For the text-containing cell, return its midpoint in (X, Y) coordinate format. 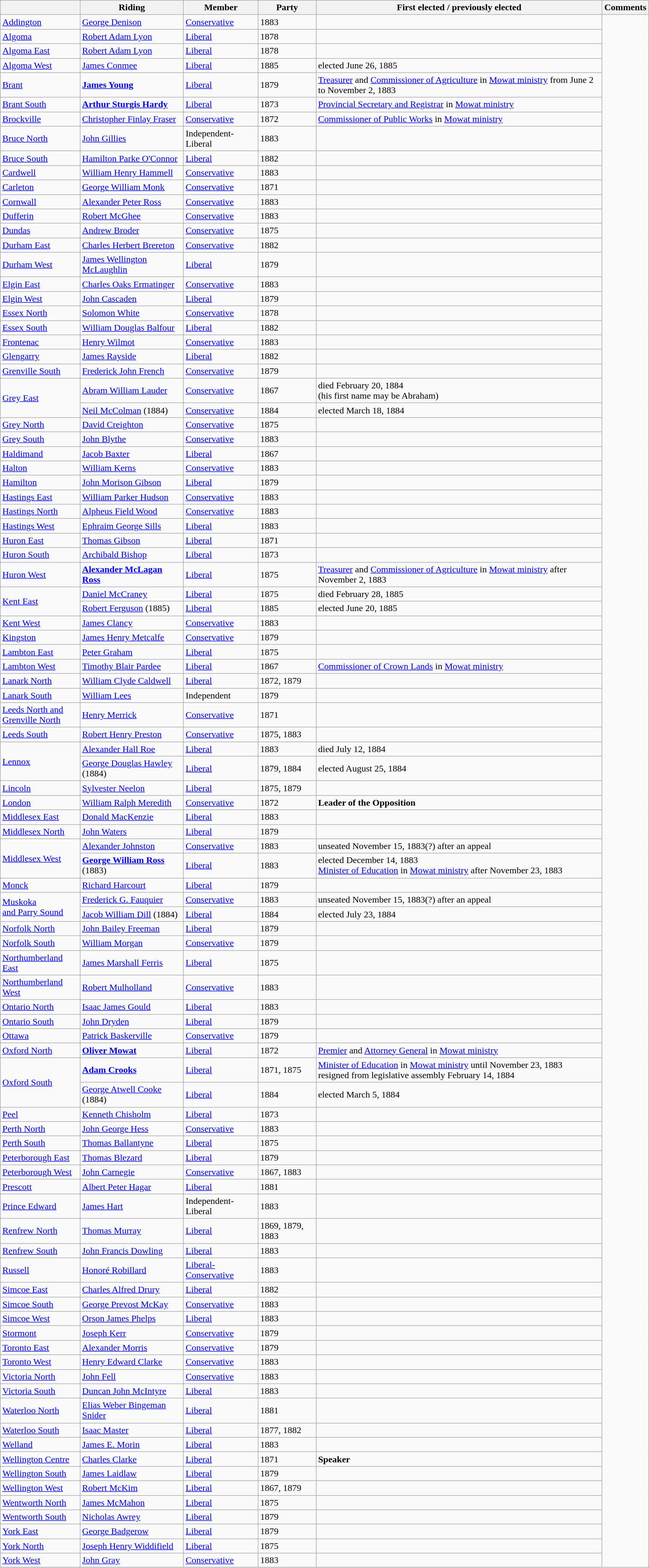
Waterloo North (40, 1411)
Simcoe West (40, 1319)
Middlesex North (40, 832)
Liberal-Conservative (221, 1270)
George Badgerow (132, 1532)
William Clyde Caldwell (132, 681)
Richard Harcourt (132, 885)
John Fell (132, 1376)
Russell (40, 1270)
David Creighton (132, 424)
Waterloo South (40, 1430)
Alexander Peter Ross (132, 202)
Robert Henry Preston (132, 735)
Huron West (40, 575)
Ontario South (40, 1022)
Grey East (40, 398)
Charles Herbert Brereton (132, 245)
James Rayside (132, 356)
George Douglas Hawley (1884) (132, 768)
Dundas (40, 231)
Joseph Henry Widdifield (132, 1546)
elected June 26, 1885 (459, 65)
Peel (40, 1114)
Lanark North (40, 681)
Northumberland West (40, 987)
John Gillies (132, 138)
Robert McKim (132, 1488)
Norfolk South (40, 943)
James Hart (132, 1206)
Perth North (40, 1129)
elected March 18, 1884 (459, 410)
George William Monk (132, 187)
Robert Ferguson (1885) (132, 608)
Robert McGhee (132, 216)
Dufferin (40, 216)
York West (40, 1560)
Ottawa (40, 1036)
Oxford South (40, 1082)
Prescott (40, 1186)
Orson James Phelps (132, 1319)
Treasurer and Commissioner of Agriculture in Mowat ministry after November 2, 1883 (459, 575)
Wellington South (40, 1473)
Member (221, 8)
Abram William Lauder (132, 391)
James Laidlaw (132, 1473)
Victoria North (40, 1376)
John Blythe (132, 439)
Patrick Baskerville (132, 1036)
Simcoe East (40, 1290)
elected December 14, 1883Minister of Education in Mowat ministry after November 23, 1883 (459, 866)
Charles Clarke (132, 1459)
Independent (221, 695)
Peterborough East (40, 1158)
Essex North (40, 313)
Daniel McCraney (132, 594)
John Carnegie (132, 1172)
Durham West (40, 265)
Jacob William Dill (1884) (132, 914)
Sylvester Neelon (132, 788)
elected June 20, 1885 (459, 608)
Algoma East (40, 51)
Renfrew South (40, 1251)
Provincial Secretary and Registrar in Mowat ministry (459, 105)
Bruce North (40, 138)
Prince Edward (40, 1206)
Stormont (40, 1333)
Monck (40, 885)
Lennox (40, 762)
William Douglas Balfour (132, 328)
died February 20, 1884 (his first name may be Abraham) (459, 391)
James Marshall Ferris (132, 962)
Huron East (40, 540)
James Wellington McLaughlin (132, 265)
Haldimand (40, 453)
Nicholas Awrey (132, 1517)
Brockville (40, 119)
Comments (625, 8)
Cardwell (40, 173)
Thomas Ballantyne (132, 1143)
elected August 25, 1884 (459, 768)
died February 28, 1885 (459, 594)
Alexander Johnston (132, 846)
James Young (132, 85)
Oliver Mowat (132, 1050)
William Henry Hammell (132, 173)
Lanark South (40, 695)
Minister of Education in Mowat ministry until November 23, 1883resigned from legislative assembly February 14, 1884 (459, 1070)
Welland (40, 1444)
elected March 5, 1884 (459, 1094)
John Dryden (132, 1022)
Wentworth South (40, 1517)
Grey South (40, 439)
Grenville South (40, 371)
1872, 1879 (287, 681)
Middlesex West (40, 858)
Ephraim George Sills (132, 526)
Hastings East (40, 497)
Leader of the Opposition (459, 803)
George Atwell Cooke (1884) (132, 1094)
Toronto West (40, 1362)
Speaker (459, 1459)
Norfolk North (40, 928)
Carleton (40, 187)
Riding (132, 8)
Thomas Murray (132, 1231)
William Lees (132, 695)
Frederick G. Fauquier (132, 900)
Commissioner of Public Works in Mowat ministry (459, 119)
Isaac Master (132, 1430)
elected July 23, 1884 (459, 914)
Commissioner of Crown Lands in Mowat ministry (459, 666)
Archibald Bishop (132, 555)
James McMahon (132, 1502)
Lambton East (40, 652)
Brant (40, 85)
Toronto East (40, 1348)
London (40, 803)
Duncan John McIntyre (132, 1391)
James Henry Metcalfe (132, 637)
Simcoe South (40, 1304)
Middlesex East (40, 817)
Leeds North and Grenville North (40, 715)
1879, 1884 (287, 768)
1875, 1879 (287, 788)
Robert Mulholland (132, 987)
John George Hess (132, 1129)
Bruce South (40, 158)
Peterborough West (40, 1172)
Hamilton Parke O'Connor (132, 158)
Adam Crooks (132, 1070)
Jacob Baxter (132, 453)
Huron South (40, 555)
Wellington West (40, 1488)
Henry Edward Clarke (132, 1362)
Perth South (40, 1143)
Lambton West (40, 666)
1875, 1883 (287, 735)
Addington (40, 22)
Henry Wilmot (132, 342)
William Morgan (132, 943)
Alexander Hall Roe (132, 749)
York East (40, 1532)
Joseph Kerr (132, 1333)
Oxford North (40, 1050)
William Kerns (132, 468)
Algoma (40, 36)
Party (287, 8)
Honoré Robillard (132, 1270)
Ontario North (40, 1007)
John Gray (132, 1560)
Northumberland East (40, 962)
Kenneth Chisholm (132, 1114)
Kent East (40, 601)
First elected / previously elected (459, 8)
William Ralph Meredith (132, 803)
Donald MacKenzie (132, 817)
George Prevost McKay (132, 1304)
died July 12, 1884 (459, 749)
1867, 1879 (287, 1488)
Neil McColman (1884) (132, 410)
Treasurer and Commissioner of Agriculture in Mowat ministry from June 2 to November 2, 1883 (459, 85)
Elgin West (40, 299)
York North (40, 1546)
John Bailey Freeman (132, 928)
1869, 1879, 1883 (287, 1231)
Christopher Finlay Fraser (132, 119)
Leeds South (40, 735)
Alexander McLagan Ross (132, 575)
Durham East (40, 245)
Albert Peter Hagar (132, 1186)
Arthur Sturgis Hardy (132, 105)
Halton (40, 468)
John Francis Dowling (132, 1251)
Hastings North (40, 512)
Kingston (40, 637)
Essex South (40, 328)
Frontenac (40, 342)
Muskoka and Parry Sound (40, 907)
William Parker Hudson (132, 497)
Elgin East (40, 284)
Victoria South (40, 1391)
James Conmee (132, 65)
Charles Oaks Ermatinger (132, 284)
Brant South (40, 105)
Timothy Blair Pardee (132, 666)
Premier and Attorney General in Mowat ministry (459, 1050)
Hamilton (40, 483)
Algoma West (40, 65)
Andrew Broder (132, 231)
John Waters (132, 832)
Lincoln (40, 788)
James Clancy (132, 623)
Glengarry (40, 356)
Frederick John French (132, 371)
Hastings West (40, 526)
1871, 1875 (287, 1070)
Wellington Centre (40, 1459)
George William Ross (1883) (132, 866)
Thomas Blezard (132, 1158)
Henry Merrick (132, 715)
Isaac James Gould (132, 1007)
1877, 1882 (287, 1430)
John Morison Gibson (132, 483)
Cornwall (40, 202)
John Cascaden (132, 299)
Renfrew North (40, 1231)
James E. Morin (132, 1444)
Elias Weber Bingeman Snider (132, 1411)
1867, 1883 (287, 1172)
Charles Alfred Drury (132, 1290)
Wentworth North (40, 1502)
Alexander Morris (132, 1348)
Thomas Gibson (132, 540)
Solomon White (132, 313)
Peter Graham (132, 652)
Kent West (40, 623)
George Denison (132, 22)
Alpheus Field Wood (132, 512)
Grey North (40, 424)
